Provide the [x, y] coordinate of the cell's center where the given text is located.  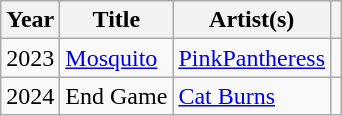
Cat Burns [252, 96]
PinkPantheress [252, 58]
Title [116, 20]
2023 [30, 58]
Artist(s) [252, 20]
End Game [116, 96]
Year [30, 20]
2024 [30, 96]
Mosquito [116, 58]
